Scan for the cell matching the given text and deliver its [x, y] coordinate at center. 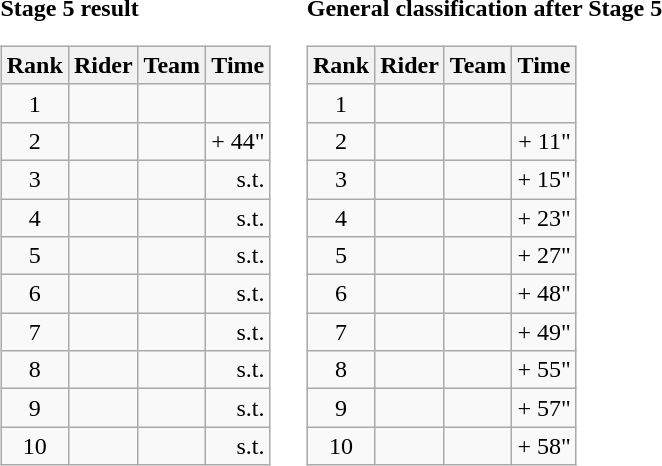
+ 58" [544, 446]
+ 27" [544, 256]
+ 55" [544, 370]
+ 57" [544, 408]
+ 44" [238, 141]
+ 23" [544, 217]
+ 11" [544, 141]
+ 49" [544, 332]
+ 15" [544, 179]
+ 48" [544, 294]
